Find where the given text appears and provide that cell's center as (X, Y) coordinate. 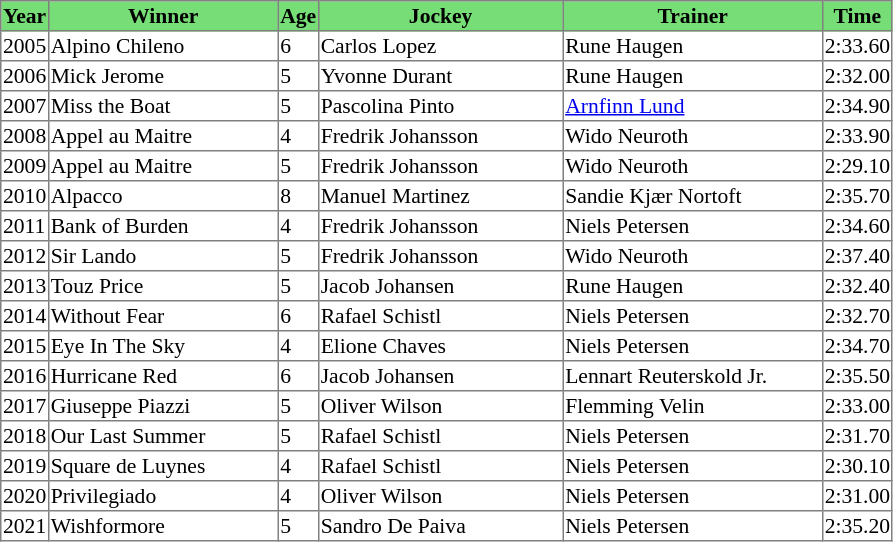
Sandie Kjær Nortoft (693, 196)
2021 (25, 526)
2:34.70 (857, 346)
2020 (25, 496)
Square de Luynes (163, 466)
Pascolina Pinto (440, 106)
2015 (25, 346)
Bank of Burden (163, 226)
2:32.00 (857, 76)
Wishformore (163, 526)
2016 (25, 376)
2:32.40 (857, 286)
Elione Chaves (440, 346)
2:33.90 (857, 136)
2:35.20 (857, 526)
2007 (25, 106)
2013 (25, 286)
Sir Lando (163, 256)
2:31.70 (857, 436)
8 (298, 196)
Arnfinn Lund (693, 106)
2010 (25, 196)
2005 (25, 46)
2:32.70 (857, 316)
Lennart Reuterskold Jr. (693, 376)
Year (25, 16)
Yvonne Durant (440, 76)
2017 (25, 406)
Winner (163, 16)
2012 (25, 256)
2:34.90 (857, 106)
2:33.00 (857, 406)
2:29.10 (857, 166)
Giuseppe Piazzi (163, 406)
Sandro De Paiva (440, 526)
2:37.40 (857, 256)
Flemming Velin (693, 406)
2:35.70 (857, 196)
2006 (25, 76)
2009 (25, 166)
Eye In The Sky (163, 346)
2014 (25, 316)
Alpino Chileno (163, 46)
Privilegiado (163, 496)
2:33.60 (857, 46)
2:30.10 (857, 466)
Time (857, 16)
Manuel Martinez (440, 196)
Without Fear (163, 316)
2:34.60 (857, 226)
Jockey (440, 16)
Hurricane Red (163, 376)
2008 (25, 136)
2:31.00 (857, 496)
Miss the Boat (163, 106)
Touz Price (163, 286)
Age (298, 16)
Our Last Summer (163, 436)
Alpacco (163, 196)
2018 (25, 436)
2019 (25, 466)
Trainer (693, 16)
2011 (25, 226)
Mick Jerome (163, 76)
2:35.50 (857, 376)
Carlos Lopez (440, 46)
